Return [x, y] of the center of cell containing provided text 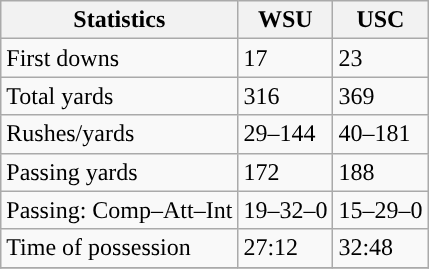
Statistics [120, 20]
Time of possession [120, 248]
32:48 [380, 248]
USC [380, 20]
WSU [286, 20]
316 [286, 96]
First downs [120, 58]
188 [380, 172]
Rushes/yards [120, 134]
Passing: Comp–Att–Int [120, 210]
29–144 [286, 134]
Total yards [120, 96]
15–29–0 [380, 210]
19–32–0 [286, 210]
23 [380, 58]
17 [286, 58]
172 [286, 172]
Passing yards [120, 172]
27:12 [286, 248]
369 [380, 96]
40–181 [380, 134]
